Pinpoint the cell where the given text exists, returning its [x, y] midpoint coordinate. 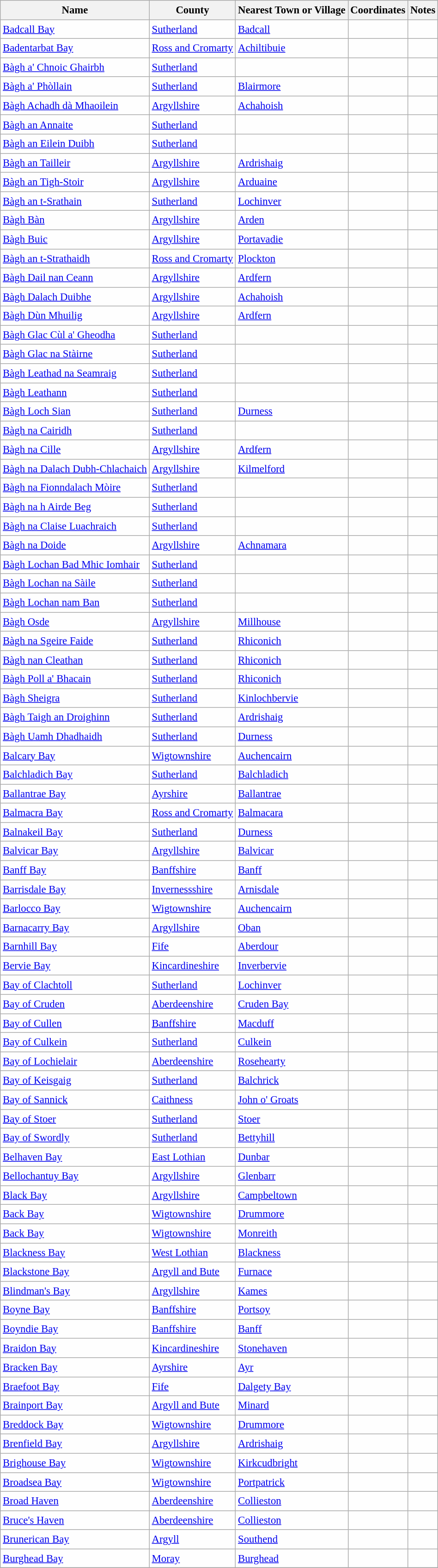
Balcary Bay [75, 755]
Glenbarr [292, 1176]
Broad Haven [75, 1501]
Stoer [292, 1118]
Inverbervie [292, 966]
Bàgh Lochan nam Ban [75, 603]
Bay of Lochielair [75, 1061]
John o' Groats [292, 1100]
Bàgh nan Cleathan [75, 660]
Balnakeil Bay [75, 832]
Blindman's Bay [75, 1291]
Oban [292, 928]
Bàgh Taigh an Droighinn [75, 717]
Bàgh Lochan na Sàile [75, 583]
Achiltibuie [292, 48]
Bàgh na Sgeire Faide [75, 641]
Broadsea Bay [75, 1482]
Achnamara [292, 545]
Bàgh na Claise Luachraich [75, 526]
Brainport Bay [75, 1406]
Furnace [292, 1272]
Notes [423, 10]
Balchladich Bay [75, 775]
Bàgh Bàn [75, 220]
Black Bay [75, 1195]
Kames [292, 1291]
Bàgh Osde [75, 622]
Southend [292, 1539]
Bay of Swordly [75, 1138]
Invernessshire [192, 889]
Argyll [192, 1539]
Barnhill Bay [75, 946]
Blackness [292, 1252]
Plockton [292, 259]
Bàgh na Cairidh [75, 431]
Dalgety Bay [292, 1386]
Bàgh Dail nan Ceann [75, 277]
Name [75, 10]
Braefoot Bay [75, 1386]
Portavadie [292, 239]
Aberdour [292, 946]
Millhouse [292, 622]
Bracken Bay [75, 1367]
Arduaine [292, 182]
Bàgh Dùn Mhuilig [75, 316]
Bàgh a' Phòllain [75, 86]
Bàgh an Eilein Duibh [75, 144]
Bay of Cruden [75, 1004]
Bàgh an t-Strathaidh [75, 259]
Balchrick [292, 1080]
Banff Bay [75, 870]
Bàgh Poll a' Bhacain [75, 679]
Balchladich [292, 775]
Bàgh Loch Sian [75, 411]
Balmacara [292, 812]
Bay of Culkein [75, 1043]
Cruden Bay [292, 1004]
Bàgh na Dalach Dubh-Chlachaich [75, 469]
Kirkcudbright [292, 1463]
Bàgh a' Chnoic Ghairbh [75, 67]
West Lothian [192, 1252]
Bàgh Glac Cùl a' Gheodha [75, 335]
Balmacra Bay [75, 812]
Arden [292, 220]
Monreith [292, 1233]
Rosehearty [292, 1061]
East Lothian [192, 1157]
Blackness Bay [75, 1252]
Bàgh Achadh dà Mhaoilein [75, 105]
Bàgh Sheigra [75, 698]
Bàgh an t-Srathain [75, 201]
Brighouse Bay [75, 1463]
Campbeltown [292, 1195]
Bàgh Glac na Stàirne [75, 354]
Bàgh Uamh Dhadhaidh [75, 737]
Barnacarry Bay [75, 928]
Bàgh na Doide [75, 545]
Balvicar Bay [75, 851]
Ballantrae [292, 794]
Bàgh Leathann [75, 392]
Badcall Bay [75, 29]
Boyne Bay [75, 1310]
Bàgh na h Airde Beg [75, 506]
Bàgh an Tigh-Stoir [75, 182]
Bettyhill [292, 1138]
Braidon Bay [75, 1348]
Kinlochbervie [292, 698]
Bruce's Haven [75, 1520]
Minard [292, 1406]
Bàgh Buic [75, 239]
Barlocco Bay [75, 909]
Bay of Clachtoll [75, 985]
Brenfield Bay [75, 1444]
Burghead Bay [75, 1558]
Balvicar [292, 851]
Portpatrick [292, 1482]
Macduff [292, 1023]
Boyndie Bay [75, 1329]
Bervie Bay [75, 966]
Dunbar [292, 1157]
Burghead [292, 1558]
Bellochantuy Bay [75, 1176]
Coordinates [378, 10]
Bay of Keisgaig [75, 1080]
Bàgh na Cille [75, 449]
County [192, 10]
Bàgh Leathad na Seamraig [75, 373]
Bàgh na Fionndalach Mòire [75, 488]
Blairmore [292, 86]
Bàgh Dalach Duibhe [75, 297]
Nearest Town or Village [292, 10]
Blackstone Bay [75, 1272]
Kilmelford [292, 469]
Caithness [192, 1100]
Brunerican Bay [75, 1539]
Bay of Cullen [75, 1023]
Moray [192, 1558]
Ballantrae Bay [75, 794]
Bay of Sannick [75, 1100]
Barrisdale Bay [75, 889]
Belhaven Bay [75, 1157]
Portsoy [292, 1310]
Badcall [292, 29]
Breddock Bay [75, 1424]
Stonehaven [292, 1348]
Culkein [292, 1043]
Badentarbat Bay [75, 48]
Ayr [292, 1367]
Bàgh an Annaite [75, 125]
Bàgh Lochan Bad Mhic Iomhair [75, 565]
Bàgh an Tailleir [75, 163]
Arnisdale [292, 889]
Bay of Stoer [75, 1118]
